Locate the cell with the specified text and output its (X, Y) center coordinate. 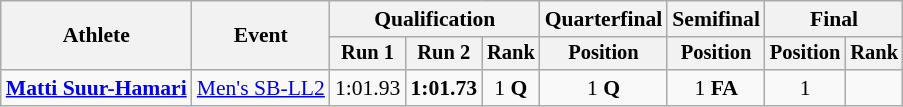
Run 2 (444, 54)
Run 1 (368, 54)
Athlete (96, 36)
Matti Suur-Hamari (96, 88)
Final (834, 19)
1:01.93 (368, 88)
1 (805, 88)
1 FA (716, 88)
1:01.73 (444, 88)
Semifinal (716, 19)
Men's SB-LL2 (261, 88)
Quarterfinal (604, 19)
Qualification (435, 19)
Event (261, 36)
